Search for the cell housing the specified text and yield its [x, y] center coordinate. 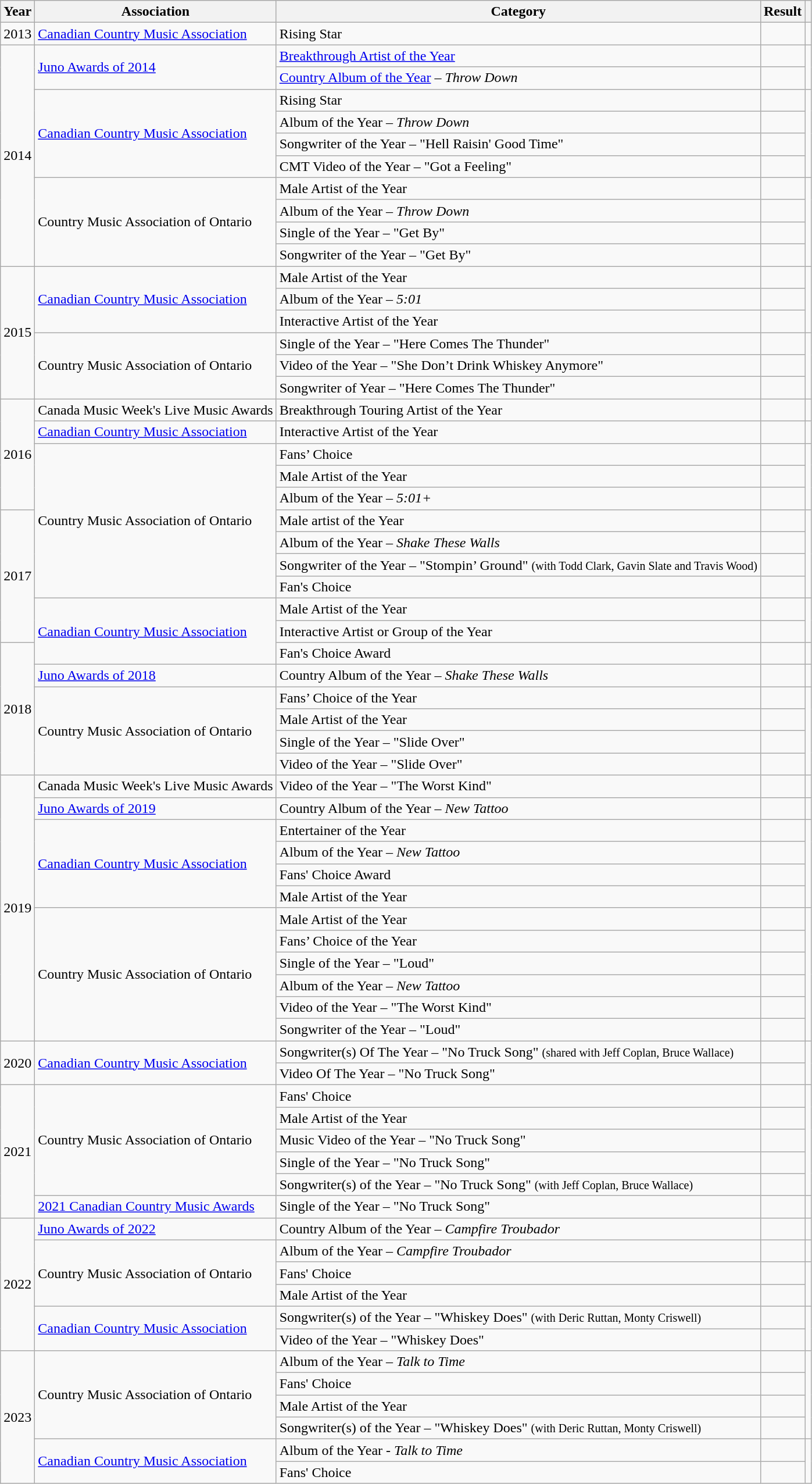
Album of the Year – 5:01 [518, 299]
Album of the Year – Campfire Troubador [518, 1251]
Interactive Artist or Group of the Year [518, 631]
Video Of The Year – "No Truck Song" [518, 1074]
Fan's Choice [518, 587]
Male artist of the Year [518, 520]
Songwriter(s) of the Year – "No Truck Song" (with Jeff Coplan, Bruce Wallace) [518, 1185]
Fans’ Choice [518, 454]
Single of the Year – "Get By" [518, 233]
Songwriter of the Year – "Get By" [518, 255]
Year [17, 12]
Songwriter of the Year – "Loud" [518, 1030]
2014 [17, 156]
2019 [17, 908]
Country Album of the Year – New Tattoo [518, 808]
Songwriter of the Year – "Stompin’ Ground" (with Todd Clark, Gavin Slate and Travis Wood) [518, 565]
Songwriter of the Year – "Hell Raisin' Good Time" [518, 144]
2013 [17, 34]
2017 [17, 576]
Country Album of the Year – Throw Down [518, 78]
2015 [17, 333]
Fan's Choice Award [518, 654]
Album of the Year – Talk to Time [518, 1362]
Juno Awards of 2018 [156, 676]
Category [518, 12]
Single of the Year – "Loud" [518, 963]
Juno Awards of 2014 [156, 67]
2016 [17, 454]
Video of the Year – "Slide Over" [518, 764]
Result [782, 12]
Songwriter of Year – "Here Comes The Thunder" [518, 388]
Album of the Year - Talk to Time [518, 1450]
2020 [17, 1063]
Single of the Year – "Here Comes The Thunder" [518, 344]
2018 [17, 709]
Single of the Year – "Slide Over" [518, 742]
2022 [17, 1284]
2021 Canadian Country Music Awards [156, 1207]
Video of the Year – "Whiskey Does" [518, 1339]
2023 [17, 1417]
CMT Video of the Year – "Got a Feeling" [518, 166]
Songwriter(s) Of The Year – "No Truck Song" (shared with Jeff Coplan, Bruce Wallace) [518, 1052]
2021 [17, 1151]
Entertainer of the Year [518, 830]
Breakthrough Touring Artist of the Year [518, 410]
Juno Awards of 2022 [156, 1229]
Juno Awards of 2019 [156, 808]
Video of the Year – "She Don’t Drink Whiskey Anymore" [518, 366]
Album of the Year – 5:01+ [518, 498]
Association [156, 12]
Country Album of the Year – Shake These Walls [518, 676]
Fans' Choice Award [518, 875]
Breakthrough Artist of the Year [518, 56]
Music Video of the Year – "No Truck Song" [518, 1140]
Album of the Year – Shake These Walls [518, 543]
Country Album of the Year – Campfire Troubador [518, 1229]
